Return (x, y) of the center of cell containing provided text 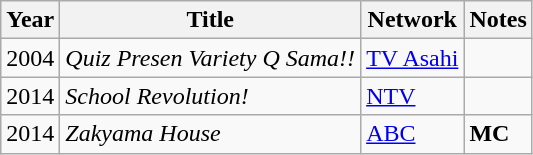
Quiz Presen Variety Q Sama!! (210, 58)
Network (412, 20)
Title (210, 20)
NTV (412, 96)
Zakyama House (210, 134)
School Revolution! (210, 96)
MC (498, 134)
Notes (498, 20)
ABC (412, 134)
TV Asahi (412, 58)
2004 (30, 58)
Year (30, 20)
